Return [X, Y] of the center of cell containing provided text 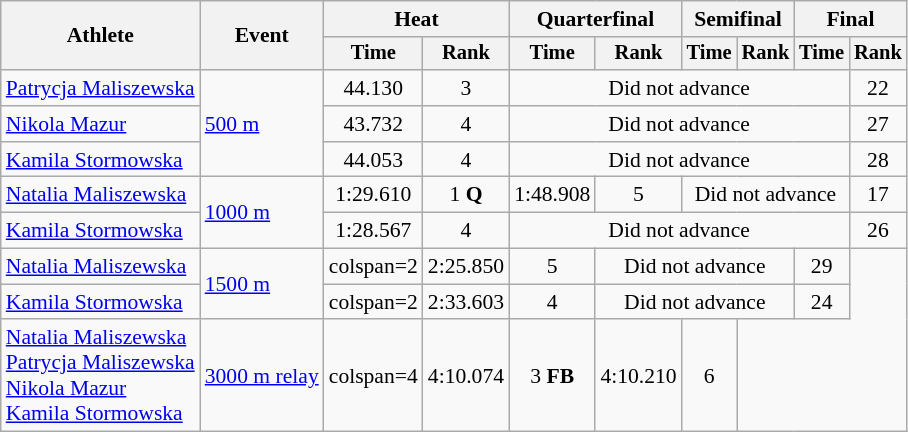
28 [878, 160]
1500 m [262, 284]
Nikola Mazur [100, 124]
43.732 [374, 124]
Final [850, 19]
22 [878, 88]
44.130 [374, 88]
colspan=4 [374, 376]
2:25.850 [466, 267]
3 [466, 88]
Athlete [100, 36]
3 FB [552, 376]
Heat [416, 19]
500 m [262, 124]
6 [710, 376]
1:28.567 [374, 231]
44.053 [374, 160]
4:10.210 [638, 376]
Event [262, 36]
17 [878, 195]
Quarterfinal [596, 19]
1000 m [262, 212]
Patrycja Maliszewska [100, 88]
29 [822, 267]
27 [878, 124]
Semifinal [738, 19]
4:10.074 [466, 376]
1:48.908 [552, 195]
Natalia MaliszewskaPatrycja MaliszewskaNikola MazurKamila Stormowska [100, 376]
24 [822, 302]
26 [878, 231]
1 Q [466, 195]
1:29.610 [374, 195]
3000 m relay [262, 376]
2:33.603 [466, 302]
